Extract the [X, Y] coordinate from the center of the cell holding the provided text.  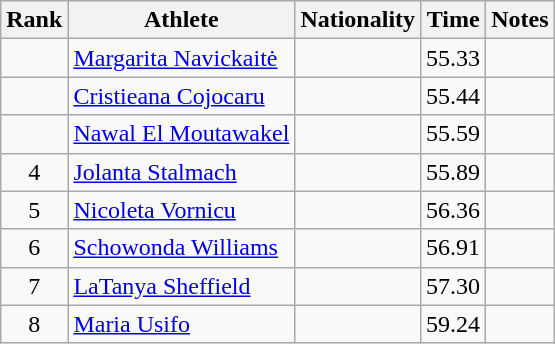
Rank [34, 20]
5 [34, 210]
Athlete [182, 20]
8 [34, 324]
Cristieana Cojocaru [182, 96]
4 [34, 172]
56.36 [454, 210]
Nawal El Moutawakel [182, 134]
55.33 [454, 58]
Time [454, 20]
55.44 [454, 96]
Notes [520, 20]
Jolanta Stalmach [182, 172]
Margarita Navickaitė [182, 58]
55.89 [454, 172]
59.24 [454, 324]
57.30 [454, 286]
Schowonda Williams [182, 248]
Maria Usifo [182, 324]
6 [34, 248]
55.59 [454, 134]
Nicoleta Vornicu [182, 210]
7 [34, 286]
LaTanya Sheffield [182, 286]
56.91 [454, 248]
Nationality [358, 20]
